Find where the given text appears and provide that cell's center as (X, Y) coordinate. 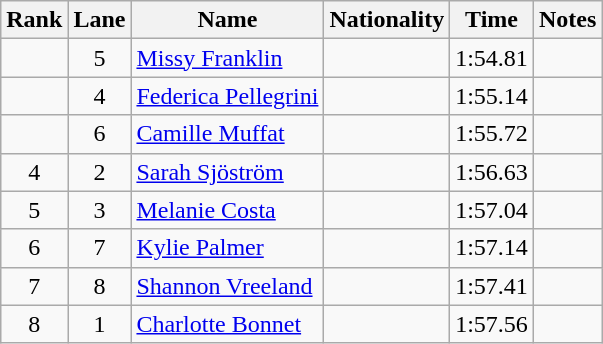
Nationality (387, 20)
1:57.41 (492, 286)
1:55.14 (492, 96)
1:57.04 (492, 210)
Missy Franklin (228, 58)
1 (100, 324)
Time (492, 20)
Melanie Costa (228, 210)
Lane (100, 20)
1:54.81 (492, 58)
1:56.63 (492, 172)
Rank (34, 20)
Charlotte Bonnet (228, 324)
3 (100, 210)
Name (228, 20)
1:57.56 (492, 324)
2 (100, 172)
Notes (567, 20)
Kylie Palmer (228, 248)
1:55.72 (492, 134)
Shannon Vreeland (228, 286)
Sarah Sjöström (228, 172)
Federica Pellegrini (228, 96)
Camille Muffat (228, 134)
1:57.14 (492, 248)
